Return the [X, Y] coordinate for the center point of the cell that contains the specified text.  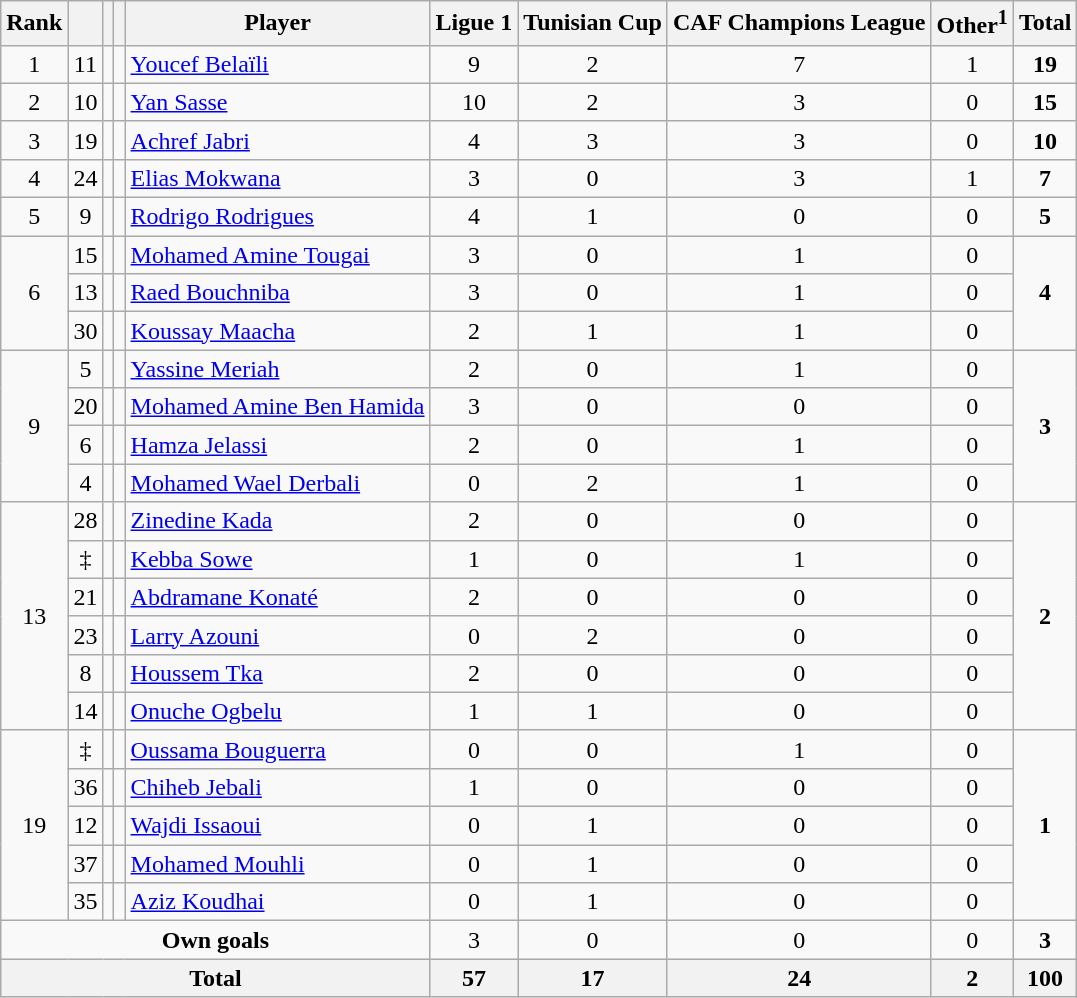
Rank [34, 24]
37 [86, 864]
Mohamed Mouhli [278, 864]
Houssem Tka [278, 673]
Abdramane Konaté [278, 597]
14 [86, 711]
Hamza Jelassi [278, 445]
35 [86, 902]
Tunisian Cup [593, 24]
Own goals [216, 940]
Mohamed Amine Ben Hamida [278, 407]
30 [86, 331]
12 [86, 826]
100 [1045, 978]
Aziz Koudhai [278, 902]
Ligue 1 [474, 24]
CAF Champions League [799, 24]
Elias Mokwana [278, 178]
17 [593, 978]
Mohamed Wael Derbali [278, 483]
Youcef Belaïli [278, 64]
8 [86, 673]
Zinedine Kada [278, 521]
20 [86, 407]
21 [86, 597]
57 [474, 978]
Kebba Sowe [278, 559]
Wajdi Issaoui [278, 826]
Yan Sasse [278, 102]
Raed Bouchniba [278, 293]
Yassine Meriah [278, 369]
28 [86, 521]
Rodrigo Rodrigues [278, 217]
Achref Jabri [278, 140]
36 [86, 787]
23 [86, 635]
Oussama Bouguerra [278, 749]
Other1 [972, 24]
Koussay Maacha [278, 331]
Larry Azouni [278, 635]
11 [86, 64]
Player [278, 24]
Chiheb Jebali [278, 787]
Mohamed Amine Tougai [278, 255]
Onuche Ogbelu [278, 711]
